Scan for the cell matching the given text and deliver its (X, Y) coordinate at center. 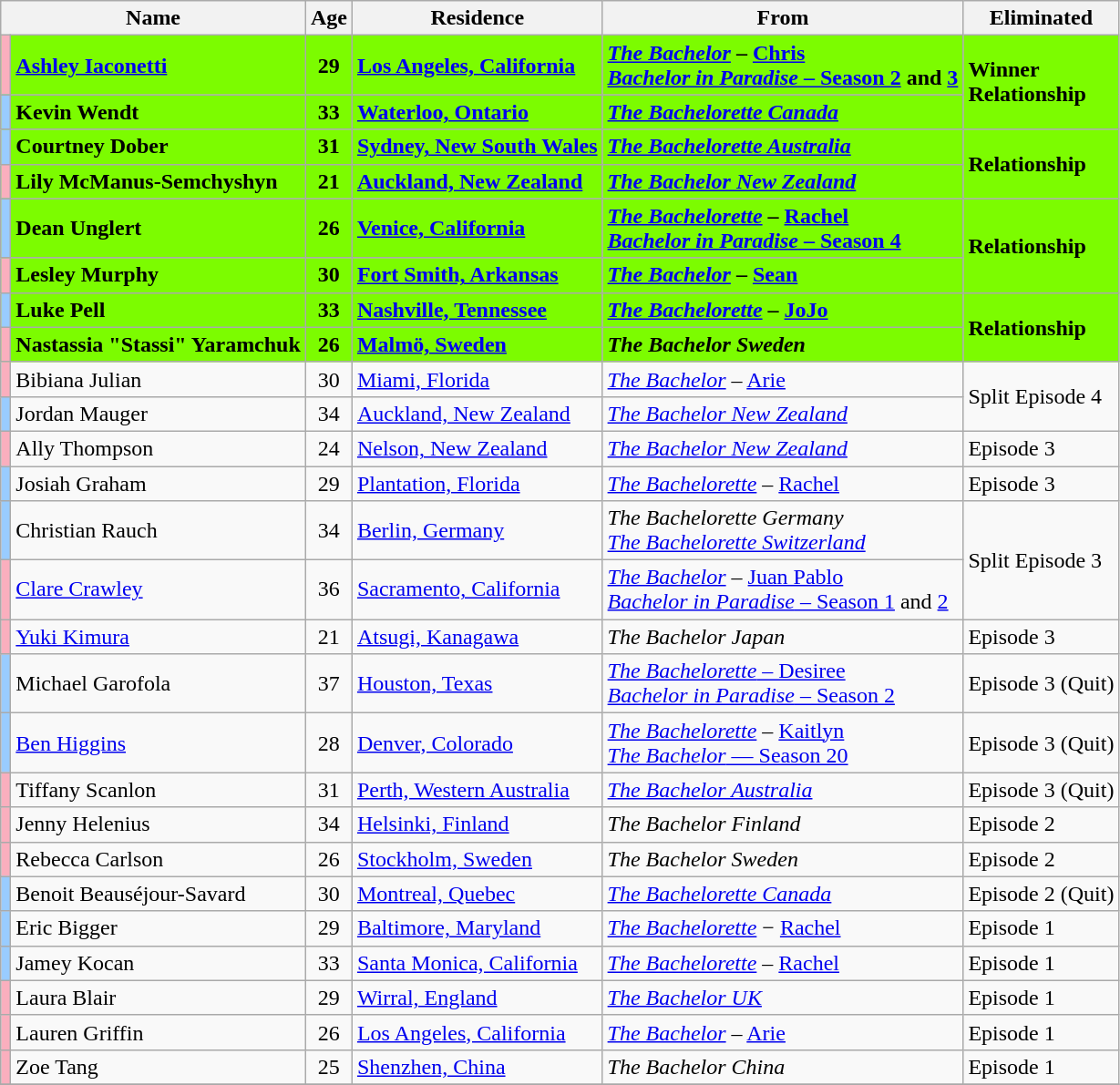
Atsugi, Kanagawa (478, 637)
Michael Garofola (159, 683)
Residence (478, 18)
The Bachelor – ChrisBachelor in Paradise – Season 2 and 3 (783, 66)
Yuki Kimura (159, 637)
Sacramento, California (478, 590)
Jordan Mauger (159, 414)
Episode 2 (Quit) (1041, 894)
WinnerRelationship (1041, 82)
The Bachelor – Juan PabloBachelor in Paradise – Season 1 and 2 (783, 590)
The Bachelorette – KaitlynThe Bachelor — Season 20 (783, 743)
Christian Rauch (159, 530)
Baltimore, Maryland (478, 928)
Waterloo, Ontario (478, 112)
Malmö, Sweden (478, 344)
Eric Bigger (159, 928)
The Bachelorette Australia (783, 147)
Santa Monica, California (478, 963)
Clare Crawley (159, 590)
Houston, Texas (478, 683)
Wirral, England (478, 998)
Ashley Iaconetti (159, 66)
Ben Higgins (159, 743)
Split Episode 4 (1041, 396)
Bibiana Julian (159, 379)
Shenzhen, China (478, 1067)
28 (328, 743)
Montreal, Quebec (478, 894)
Denver, Colorado (478, 743)
Stockholm, Sweden (478, 859)
Josiah Graham (159, 484)
Nastassia "Stassi" Yaramchuk (159, 344)
Dean Unglert (159, 228)
Lesley Murphy (159, 275)
The Bachelor UK (783, 998)
Zoe Tang (159, 1067)
Jamey Kocan (159, 963)
Berlin, Germany (478, 530)
The Bachelorette – DesireeBachelor in Paradise – Season 2 (783, 683)
The Bachelorette – JoJo (783, 310)
Lily McManus-Semchyshyn (159, 181)
Miami, Florida (478, 379)
The Bachelor – Sean (783, 275)
Eliminated (1041, 18)
The Bachelorette − Rachel (783, 928)
Helsinki, Finland (478, 824)
Ally Thompson (159, 448)
The Bachelorette – RachelBachelor in Paradise – Season 4 (783, 228)
Venice, California (478, 228)
Age (328, 18)
Benoit Beauséjour-Savard (159, 894)
The Bachelor Japan (783, 637)
The Bachelor Finland (783, 824)
Sydney, New South Wales (478, 147)
Laura Blair (159, 998)
From (783, 18)
Name (153, 18)
36 (328, 590)
Split Episode 3 (1041, 560)
Nashville, Tennessee (478, 310)
Fort Smith, Arkansas (478, 275)
The Bachelor China (783, 1067)
Jenny Helenius (159, 824)
Tiffany Scanlon (159, 790)
Courtney Dober (159, 147)
24 (328, 448)
Plantation, Florida (478, 484)
25 (328, 1067)
Perth, Western Australia (478, 790)
Lauren Griffin (159, 1032)
The Bachelor Australia (783, 790)
Nelson, New Zealand (478, 448)
37 (328, 683)
Luke Pell (159, 310)
Kevin Wendt (159, 112)
The Bachelorette GermanyThe Bachelorette Switzerland (783, 530)
Rebecca Carlson (159, 859)
